Scan for the cell matching the given text and deliver its (X, Y) coordinate at center. 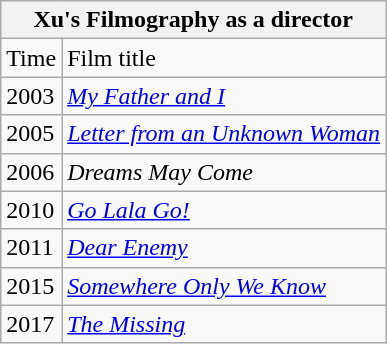
Dear Enemy (224, 248)
2017 (32, 324)
2003 (32, 96)
Dreams May Come (224, 172)
2015 (32, 286)
2010 (32, 210)
Go Lala Go! (224, 210)
2006 (32, 172)
Time (32, 58)
Xu's Filmography as a director (194, 20)
Letter from an Unknown Woman (224, 134)
2011 (32, 248)
Somewhere Only We Know (224, 286)
My Father and I (224, 96)
2005 (32, 134)
Film title (224, 58)
The Missing (224, 324)
